Extract the (x, y) coordinate from the center of the cell holding the provided text.  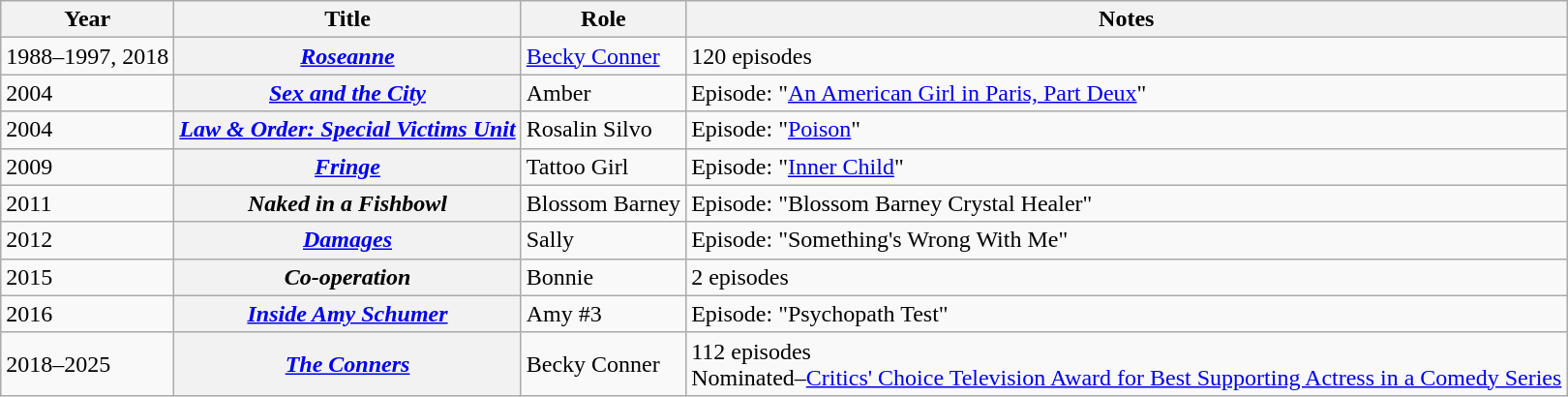
2015 (87, 277)
Co-operation (347, 277)
Roseanne (347, 56)
Rosalin Silvo (603, 130)
Sex and the City (347, 93)
Bonnie (603, 277)
120 episodes (1127, 56)
Episode: "Something's Wrong With Me" (1127, 240)
Year (87, 19)
Episode: "An American Girl in Paris, Part Deux" (1127, 93)
Law & Order: Special Victims Unit (347, 130)
Episode: "Poison" (1127, 130)
2 episodes (1127, 277)
Role (603, 19)
Naked in a Fishbowl (347, 203)
1988–1997, 2018 (87, 56)
2011 (87, 203)
2016 (87, 314)
Damages (347, 240)
Inside Amy Schumer (347, 314)
Title (347, 19)
Episode: "Inner Child" (1127, 167)
Amber (603, 93)
2012 (87, 240)
Notes (1127, 19)
The Conners (347, 364)
Episode: "Psychopath Test" (1127, 314)
Sally (603, 240)
2009 (87, 167)
Blossom Barney (603, 203)
Tattoo Girl (603, 167)
2018–2025 (87, 364)
Amy #3 (603, 314)
112 episodesNominated–Critics' Choice Television Award for Best Supporting Actress in a Comedy Series (1127, 364)
Episode: "Blossom Barney Crystal Healer" (1127, 203)
Fringe (347, 167)
